Extract the (x, y) coordinate from the center of the cell holding the provided text.  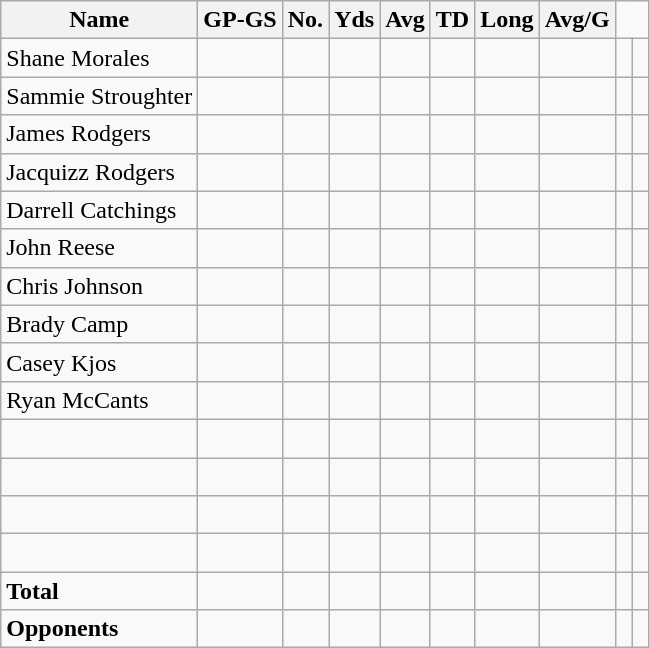
Name (100, 20)
GP-GS (240, 20)
Opponents (100, 629)
Total (100, 591)
James Rodgers (100, 134)
Shane Morales (100, 58)
Jacquizz Rodgers (100, 172)
Casey Kjos (100, 362)
Ryan McCants (100, 400)
TD (452, 20)
John Reese (100, 248)
Avg/G (577, 20)
Sammie Stroughter (100, 96)
Yds (354, 20)
Chris Johnson (100, 286)
Long (507, 20)
Brady Camp (100, 324)
Darrell Catchings (100, 210)
Avg (406, 20)
No. (305, 20)
